Return [x, y] of the center of cell containing provided text 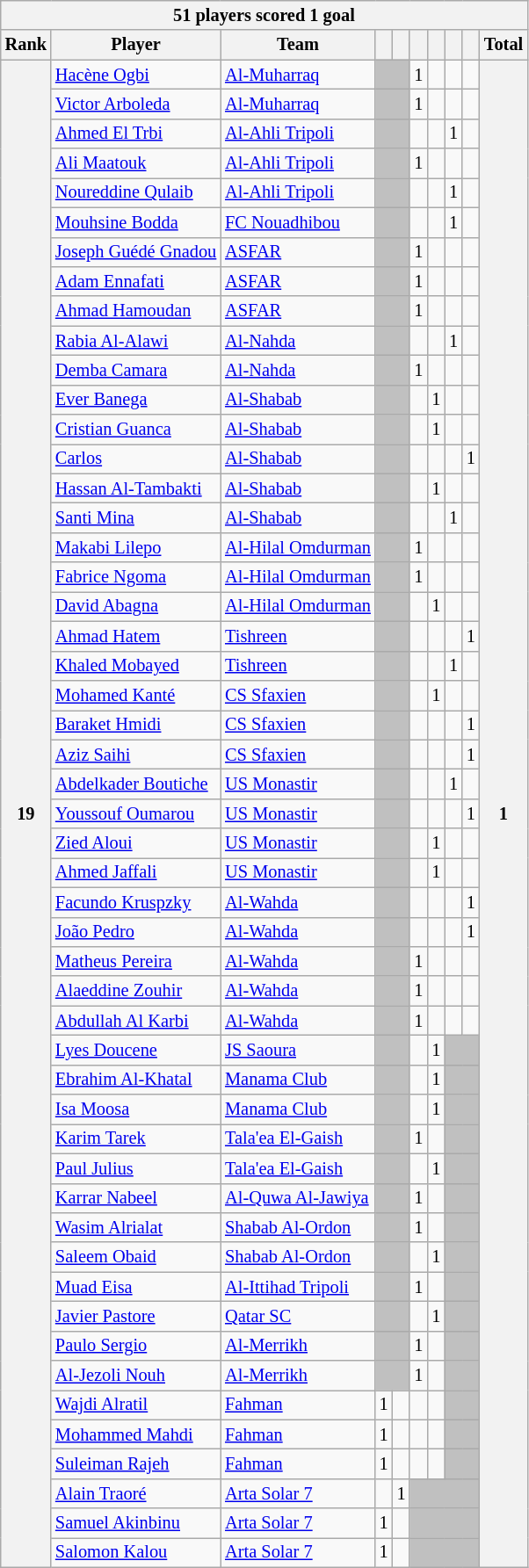
Paulo Sergio [135, 1346]
Mohamed Kanté [135, 695]
Paul Julius [135, 1168]
Matheus Pereira [135, 961]
Abdelkader Boutiche [135, 784]
Rabia Al-Alawi [135, 341]
Karrar Nabeel [135, 1198]
Mouhsine Bodda [135, 222]
Al-Ittihad Tripoli [298, 1287]
Makabi Lilepo [135, 547]
Suleiman Rajeh [135, 1464]
Victor Arboleda [135, 104]
Total [504, 45]
Facundo Kruspzky [135, 902]
Isa Moosa [135, 1109]
Muad Eisa [135, 1287]
FC Nouadhibou [298, 222]
Karim Tarek [135, 1138]
Santi Mina [135, 517]
51 players scored 1 goal [264, 15]
Team [298, 45]
Alain Traoré [135, 1493]
Ahmed Jaffali [135, 872]
JS Saoura [298, 1050]
Javier Pastore [135, 1316]
Hassan Al-Tambakti [135, 488]
Noureddine Qulaib [135, 192]
Mohammed Mahdi [135, 1434]
Aziz Saihi [135, 755]
Fabrice Ngoma [135, 577]
Adam Ennafati [135, 281]
Wajdi Alratil [135, 1405]
Rank [26, 45]
Youssouf Oumarou [135, 813]
João Pedro [135, 932]
Cristian Guanca [135, 430]
Wasim Alrialat [135, 1227]
Baraket Hmidi [135, 725]
Ever Banega [135, 400]
David Abagna [135, 606]
Hacène Ogbi [135, 75]
Al-Quwa Al-Jawiya [298, 1198]
Saleem Obaid [135, 1257]
Ahmad Hatem [135, 636]
Samuel Akinbinu [135, 1523]
Ahmad Hamoudan [135, 311]
Joseph Guédé Gnadou [135, 252]
Carlos [135, 459]
Qatar SC [298, 1316]
Ali Maatouk [135, 163]
Ahmed El Trbi [135, 134]
19 [26, 813]
Demba Camara [135, 370]
Lyes Doucene [135, 1050]
Alaeddine Zouhir [135, 991]
Player [135, 45]
Al-Jezoli Nouh [135, 1376]
Salomon Kalou [135, 1552]
Zied Aloui [135, 843]
Ebrahim Al-Khatal [135, 1080]
Abdullah Al Karbi [135, 1021]
Khaled Mobayed [135, 666]
